For the text-containing cell, return its midpoint in (X, Y) coordinate format. 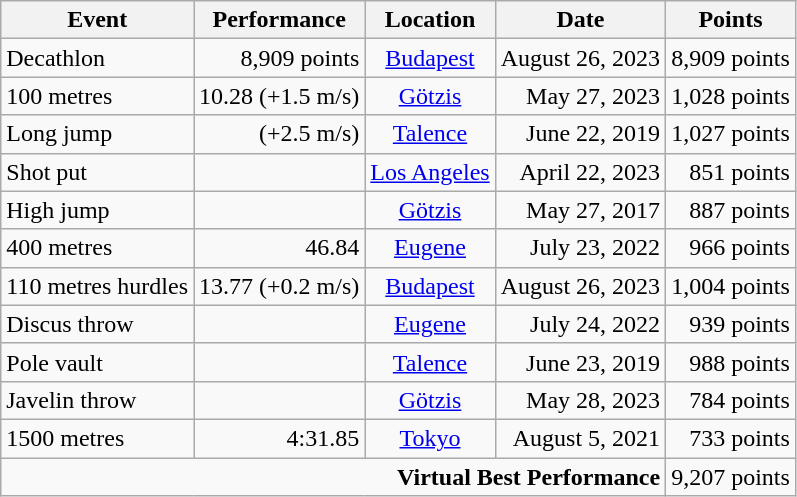
High jump (98, 210)
1,028 points (731, 96)
June 23, 2019 (580, 362)
Tokyo (430, 438)
May 27, 2017 (580, 210)
April 22, 2023 (580, 172)
June 22, 2019 (580, 134)
Los Angeles (430, 172)
939 points (731, 324)
966 points (731, 248)
46.84 (280, 248)
August 5, 2021 (580, 438)
Long jump (98, 134)
Virtual Best Performance (334, 477)
733 points (731, 438)
988 points (731, 362)
Points (731, 20)
851 points (731, 172)
110 metres hurdles (98, 286)
1,004 points (731, 286)
1,027 points (731, 134)
Discus throw (98, 324)
Event (98, 20)
July 23, 2022 (580, 248)
July 24, 2022 (580, 324)
9,207 points (731, 477)
100 metres (98, 96)
784 points (731, 400)
1500 metres (98, 438)
4:31.85 (280, 438)
887 points (731, 210)
Decathlon (98, 58)
10.28 (+1.5 m/s) (280, 96)
Pole vault (98, 362)
Performance (280, 20)
13.77 (+0.2 m/s) (280, 286)
May 27, 2023 (580, 96)
Javelin throw (98, 400)
Location (430, 20)
400 metres (98, 248)
Shot put (98, 172)
Date (580, 20)
(+2.5 m/s) (280, 134)
May 28, 2023 (580, 400)
